Return the (X, Y) coordinate for the center point of the cell that contains the specified text.  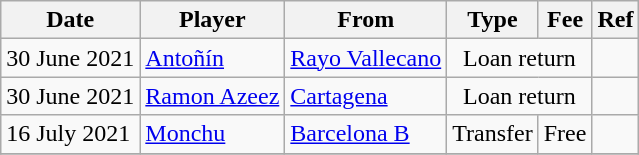
Monchu (212, 134)
From (366, 20)
Free (565, 134)
Cartagena (366, 96)
Rayo Vallecano (366, 58)
Barcelona B (366, 134)
Date (70, 20)
Antoñín (212, 58)
Transfer (493, 134)
Ref (616, 20)
Type (493, 20)
Ramon Azeez (212, 96)
Fee (565, 20)
16 July 2021 (70, 134)
Player (212, 20)
